Scan for the cell matching the given text and deliver its [x, y] coordinate at center. 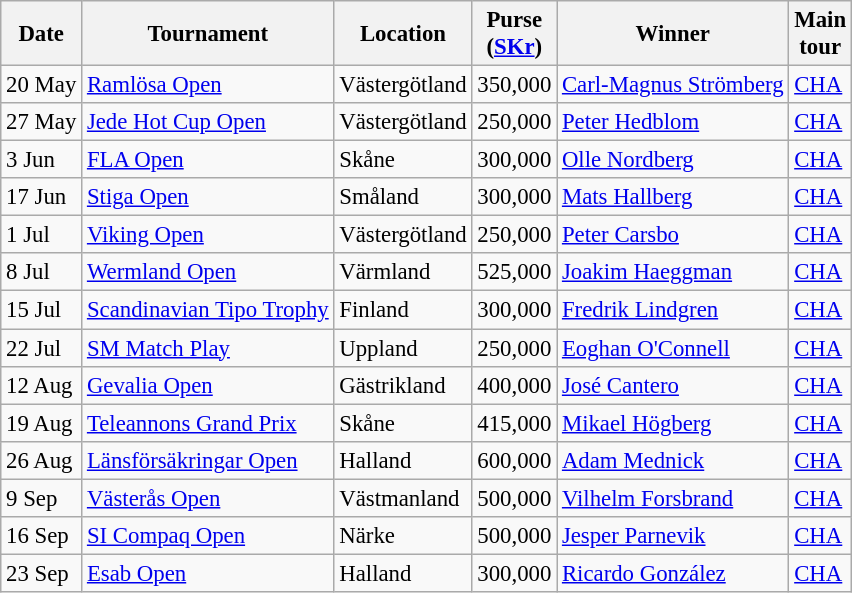
415,000 [514, 423]
Eoghan O'Connell [673, 348]
Purse(SKr) [514, 34]
27 May [42, 122]
1 Jul [42, 235]
Uppland [403, 348]
15 Jul [42, 310]
Finland [403, 310]
Västerås Open [208, 498]
FLA Open [208, 160]
Tournament [208, 34]
Peter Carsbo [673, 235]
Värmland [403, 273]
12 Aug [42, 385]
23 Sep [42, 573]
Maintour [820, 34]
Länsförsäkringar Open [208, 460]
José Cantero [673, 385]
8 Jul [42, 273]
Vilhelm Forsbrand [673, 498]
Gevalia Open [208, 385]
SI Compaq Open [208, 536]
17 Jun [42, 197]
Gästrikland [403, 385]
Wermland Open [208, 273]
Ramlösa Open [208, 85]
Adam Mednick [673, 460]
Peter Hedblom [673, 122]
350,000 [514, 85]
Ricardo González [673, 573]
26 Aug [42, 460]
Winner [673, 34]
Teleannons Grand Prix [208, 423]
16 Sep [42, 536]
Esab Open [208, 573]
Jede Hot Cup Open [208, 122]
Närke [403, 536]
9 Sep [42, 498]
Viking Open [208, 235]
Fredrik Lindgren [673, 310]
525,000 [514, 273]
Joakim Haeggman [673, 273]
3 Jun [42, 160]
Stiga Open [208, 197]
Mikael Högberg [673, 423]
20 May [42, 85]
Småland [403, 197]
22 Jul [42, 348]
400,000 [514, 385]
Date [42, 34]
Västmanland [403, 498]
Mats Hallberg [673, 197]
Olle Nordberg [673, 160]
600,000 [514, 460]
Scandinavian Tipo Trophy [208, 310]
19 Aug [42, 423]
Carl-Magnus Strömberg [673, 85]
SM Match Play [208, 348]
Location [403, 34]
Jesper Parnevik [673, 536]
